Search for the cell housing the specified text and yield its (X, Y) center coordinate. 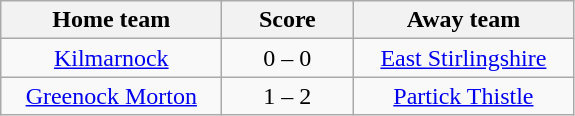
Home team (112, 20)
Partick Thistle (464, 96)
Score (288, 20)
Away team (464, 20)
0 – 0 (288, 58)
East Stirlingshire (464, 58)
1 – 2 (288, 96)
Kilmarnock (112, 58)
Greenock Morton (112, 96)
